Output the [X, Y] coordinate of the center of the cell containing the given text.  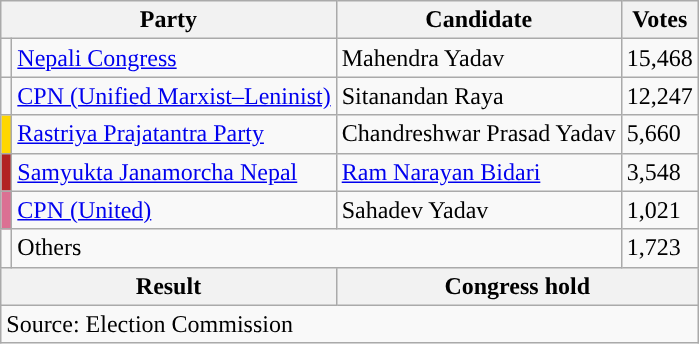
Party [168, 20]
Candidate [478, 20]
Sahadev Yadav [478, 210]
Others [316, 248]
Chandreshwar Prasad Yadav [478, 134]
12,247 [660, 96]
15,468 [660, 58]
Votes [660, 20]
Congress hold [517, 286]
CPN (United) [174, 210]
Rastriya Prajatantra Party [174, 134]
3,548 [660, 172]
Result [168, 286]
Sitanandan Raya [478, 96]
Mahendra Yadav [478, 58]
1,021 [660, 210]
CPN (Unified Marxist–Leninist) [174, 96]
Source: Election Commission [350, 324]
1,723 [660, 248]
Samyukta Janamorcha Nepal [174, 172]
Nepali Congress [174, 58]
Ram Narayan Bidari [478, 172]
5,660 [660, 134]
